Identify which cell holds the provided text, then report its [x, y] central coordinate. 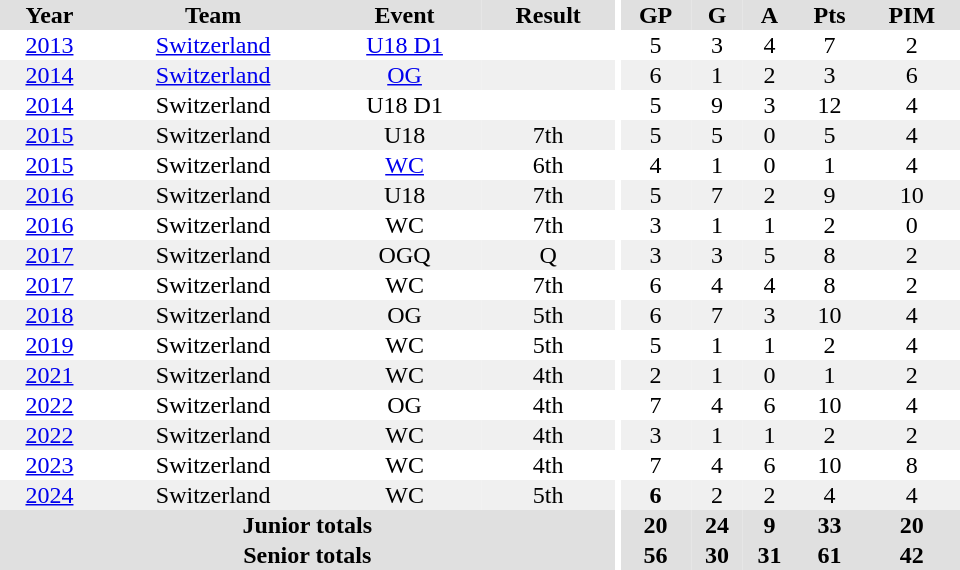
2019 [50, 345]
61 [830, 555]
A [769, 15]
Junior totals [308, 525]
Team [213, 15]
Pts [830, 15]
Event [404, 15]
PIM [912, 15]
2018 [50, 315]
24 [717, 525]
6th [548, 165]
Q [548, 255]
2024 [50, 495]
42 [912, 555]
56 [655, 555]
31 [769, 555]
GP [655, 15]
G [717, 15]
Year [50, 15]
2013 [50, 45]
12 [830, 105]
OGQ [404, 255]
2021 [50, 375]
33 [830, 525]
2023 [50, 465]
Senior totals [308, 555]
30 [717, 555]
Result [548, 15]
